Return [x, y] of the center of cell containing provided text 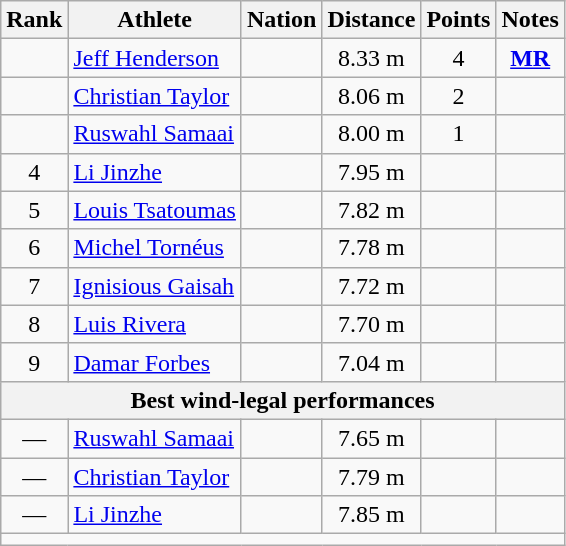
5 [34, 210]
7.82 m [372, 210]
Athlete [155, 20]
Nation [281, 20]
Rank [34, 20]
Michel Tornéus [155, 248]
7.72 m [372, 286]
Points [458, 20]
7.79 m [372, 477]
2 [458, 96]
Luis Rivera [155, 324]
8.00 m [372, 134]
MR [530, 58]
8.33 m [372, 58]
9 [34, 362]
8.06 m [372, 96]
7.70 m [372, 324]
1 [458, 134]
Louis Tsatoumas [155, 210]
Jeff Henderson [155, 58]
Best wind-legal performances [283, 400]
7.85 m [372, 515]
7 [34, 286]
7.65 m [372, 438]
Notes [530, 20]
8 [34, 324]
6 [34, 248]
7.04 m [372, 362]
Damar Forbes [155, 362]
7.95 m [372, 172]
Ignisious Gaisah [155, 286]
7.78 m [372, 248]
Distance [372, 20]
